For the text-containing cell, return its midpoint in (x, y) coordinate format. 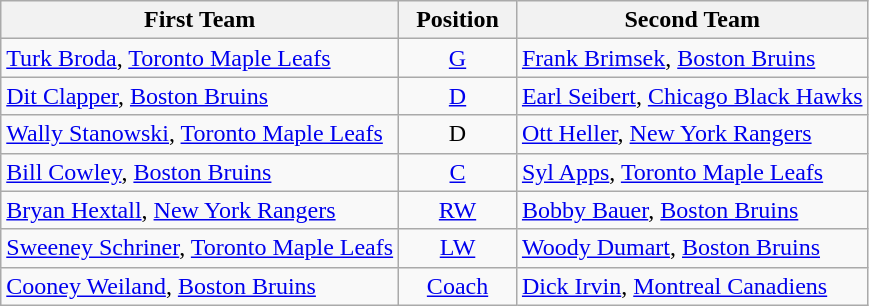
Turk Broda, Toronto Maple Leafs (200, 58)
Syl Apps, Toronto Maple Leafs (692, 172)
Earl Seibert, Chicago Black Hawks (692, 96)
Dit Clapper, Boston Bruins (200, 96)
Bill Cowley, Boston Bruins (200, 172)
Woody Dumart, Boston Bruins (692, 248)
Dick Irvin, Montreal Canadiens (692, 286)
Position (458, 20)
Second Team (692, 20)
Wally Stanowski, Toronto Maple Leafs (200, 134)
Ott Heller, New York Rangers (692, 134)
RW (458, 210)
First Team (200, 20)
G (458, 58)
Frank Brimsek, Boston Bruins (692, 58)
LW (458, 248)
Bobby Bauer, Boston Bruins (692, 210)
Coach (458, 286)
Cooney Weiland, Boston Bruins (200, 286)
Sweeney Schriner, Toronto Maple Leafs (200, 248)
C (458, 172)
Bryan Hextall, New York Rangers (200, 210)
